Return (X, Y) of the center of cell containing provided text 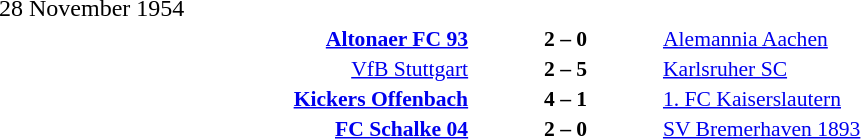
2 – 0 (566, 38)
2 – 5 (566, 68)
4 – 1 (566, 98)
